Output the [X, Y] coordinate of the center of the cell containing the given text.  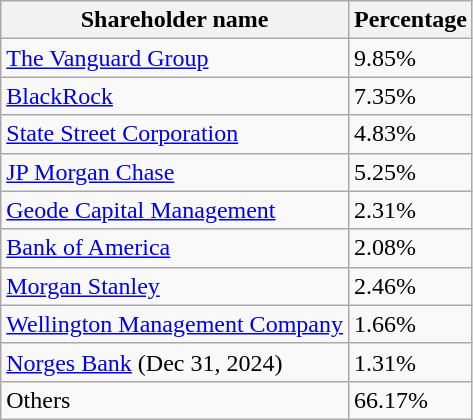
2.08% [410, 248]
BlackRock [175, 96]
Norges Bank (Dec 31, 2024) [175, 362]
Percentage [410, 20]
2.31% [410, 210]
Morgan Stanley [175, 286]
1.66% [410, 324]
Shareholder name [175, 20]
9.85% [410, 58]
1.31% [410, 362]
The Vanguard Group [175, 58]
4.83% [410, 134]
State Street Corporation [175, 134]
Others [175, 400]
JP Morgan Chase [175, 172]
Wellington Management Company [175, 324]
5.25% [410, 172]
2.46% [410, 286]
Geode Capital Management [175, 210]
Bank of America [175, 248]
7.35% [410, 96]
66.17% [410, 400]
